Extract the [X, Y] coordinate from the center of the cell holding the provided text.  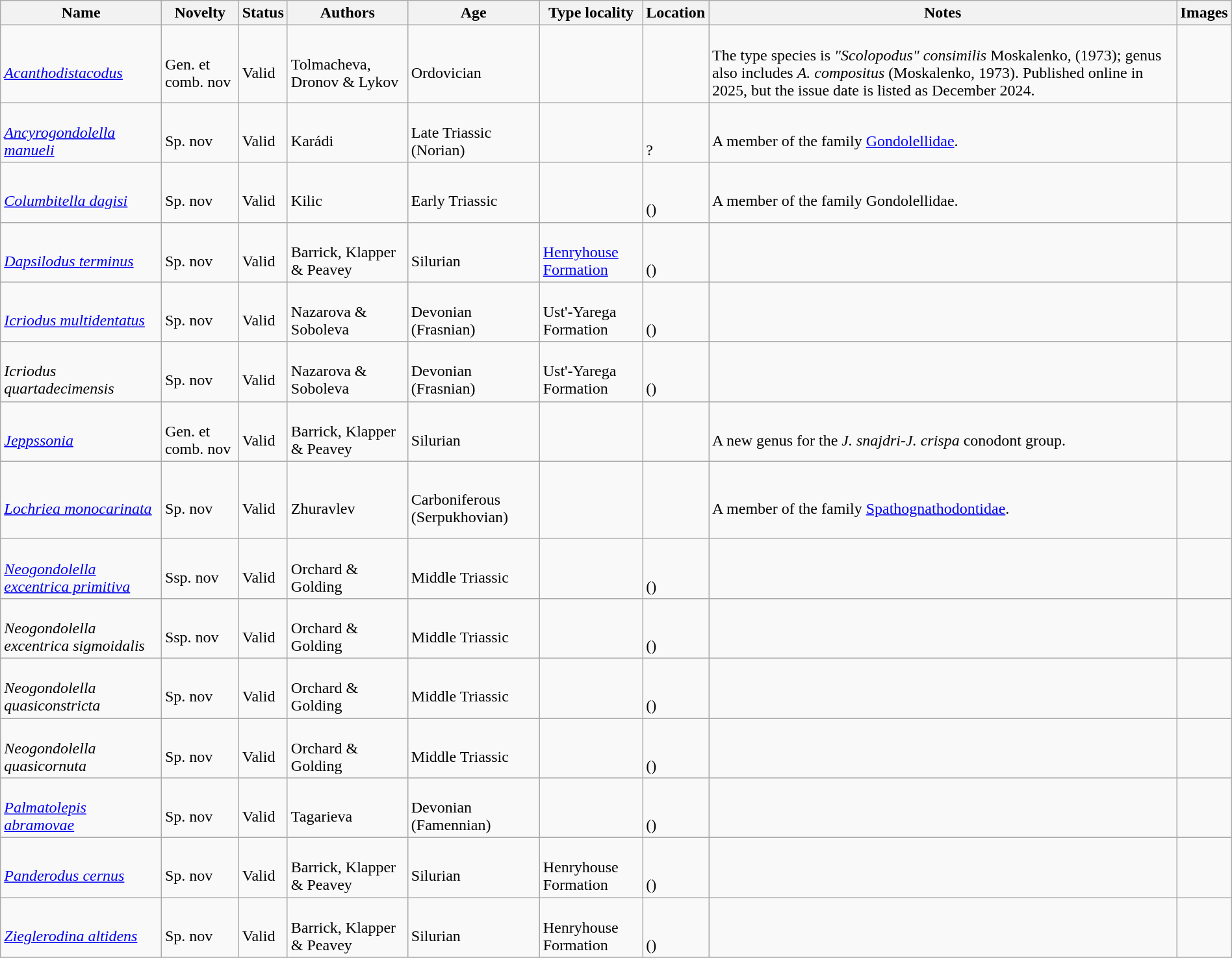
Authors [347, 13]
Devonian (Famennian) [473, 808]
Neogondolella excentrica sigmoidalis [81, 628]
Ordovician [473, 64]
Late Triassic (Norian) [473, 132]
Name [81, 13]
Icriodus quartadecimensis [81, 372]
Novelty [200, 13]
Neogondolella quasiconstricta [81, 688]
Images [1204, 13]
Zhuravlev [347, 500]
A member of the family Spathognathodontidae. [943, 500]
Ancyrogondolella manueli [81, 132]
Columbitella dagisi [81, 192]
Age [473, 13]
Panderodus cernus [81, 868]
Icriodus multidentatus [81, 312]
Neogondolella quasicornuta [81, 748]
Carboniferous (Serpukhovian) [473, 500]
Location [676, 13]
Acanthodistacodus [81, 64]
Notes [943, 13]
Jeppssonia [81, 431]
Type locality [591, 13]
Tolmacheva, Dronov & Lykov [347, 64]
Zieglerodina altidens [81, 927]
Tagarieva [347, 808]
Lochriea monocarinata [81, 500]
Karádi [347, 132]
Status [263, 13]
? [676, 132]
Neogondolella excentrica primitiva [81, 568]
Palmatolepis abramovae [81, 808]
Kilic [347, 192]
A new genus for the J. snajdri-J. crispa conodont group. [943, 431]
Early Triassic [473, 192]
Dapsilodus terminus [81, 252]
